Locate the cell with the specified text and output its (x, y) center coordinate. 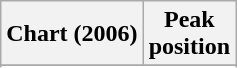
Peakposition (189, 34)
Chart (2006) (72, 34)
